Provide the (X, Y) coordinate of the cell's center where the given text is located.  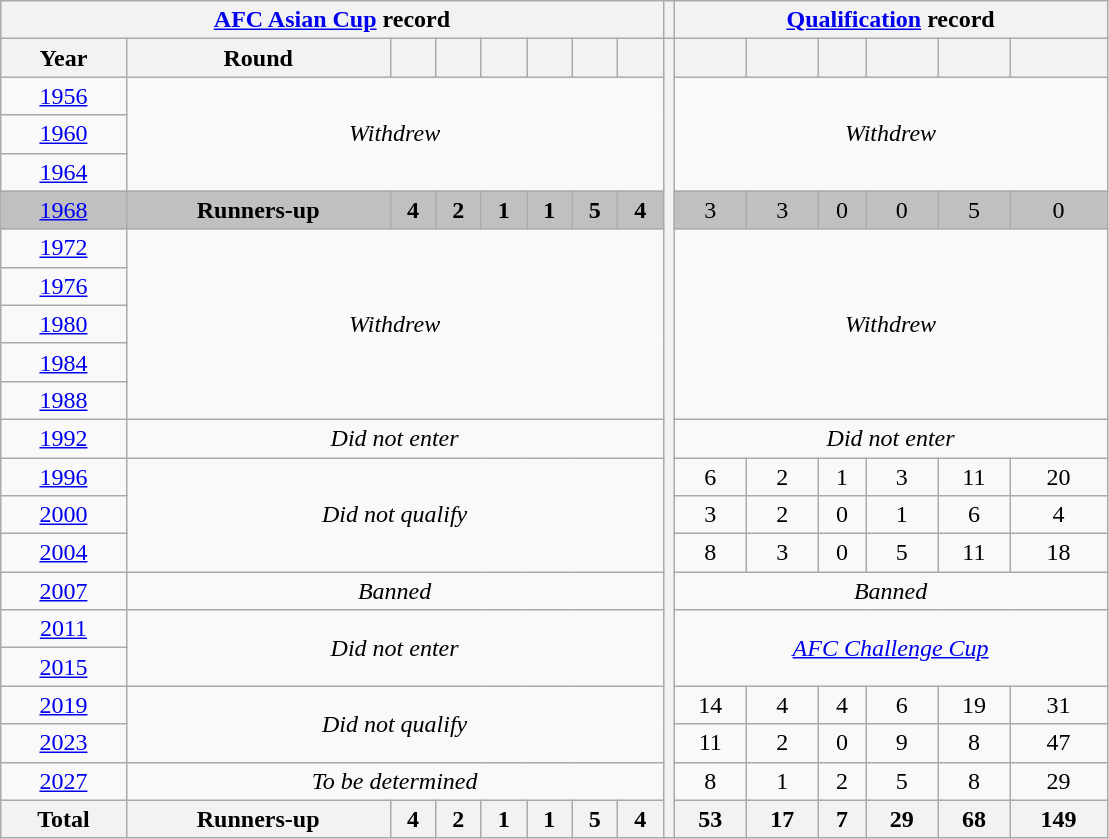
2019 (64, 705)
31 (1058, 705)
2027 (64, 781)
17 (782, 819)
18 (1058, 553)
47 (1058, 743)
AFC Challenge Cup (890, 648)
1968 (64, 210)
14 (710, 705)
Total (64, 819)
1976 (64, 286)
1956 (64, 96)
2015 (64, 667)
1984 (64, 362)
To be determined (394, 781)
1988 (64, 400)
AFC Asian Cup record (332, 20)
2007 (64, 591)
53 (710, 819)
1964 (64, 172)
149 (1058, 819)
1972 (64, 248)
19 (974, 705)
68 (974, 819)
1996 (64, 477)
1992 (64, 438)
20 (1058, 477)
2004 (64, 553)
9 (902, 743)
2000 (64, 515)
Year (64, 58)
Round (258, 58)
2011 (64, 629)
Qualification record (890, 20)
7 (842, 819)
1980 (64, 324)
2023 (64, 743)
1960 (64, 134)
